Pinpoint the cell where the given text exists, returning its (X, Y) midpoint coordinate. 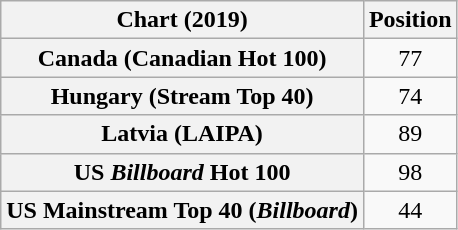
98 (410, 172)
44 (410, 210)
Position (410, 20)
US Billboard Hot 100 (182, 172)
US Mainstream Top 40 (Billboard) (182, 210)
Chart (2019) (182, 20)
77 (410, 58)
89 (410, 134)
Canada (Canadian Hot 100) (182, 58)
Hungary (Stream Top 40) (182, 96)
74 (410, 96)
Latvia (LAIPA) (182, 134)
